Find where the given text appears and provide that cell's center as [x, y] coordinate. 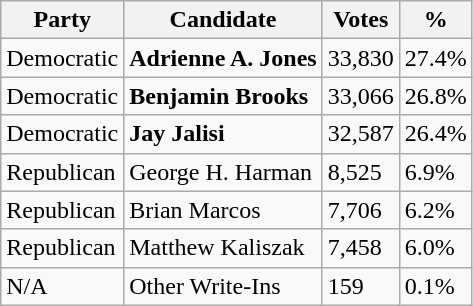
7,706 [360, 210]
33,066 [360, 96]
Votes [360, 20]
26.4% [436, 134]
32,587 [360, 134]
8,525 [360, 172]
Other Write-Ins [223, 286]
6.2% [436, 210]
George H. Harman [223, 172]
6.9% [436, 172]
26.8% [436, 96]
Candidate [223, 20]
7,458 [360, 248]
N/A [62, 286]
% [436, 20]
6.0% [436, 248]
Matthew Kaliszak [223, 248]
0.1% [436, 286]
Benjamin Brooks [223, 96]
Party [62, 20]
Adrienne A. Jones [223, 58]
Jay Jalisi [223, 134]
Brian Marcos [223, 210]
27.4% [436, 58]
33,830 [360, 58]
159 [360, 286]
